From the cell containing the given text, extract its center point as [X, Y] coordinate. 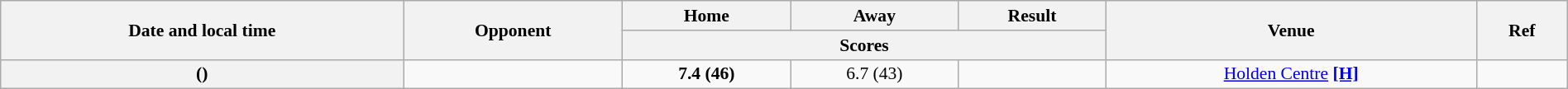
Opponent [513, 30]
Home [706, 16]
Away [875, 16]
Venue [1291, 30]
Ref [1522, 30]
Holden Centre [H] [1291, 74]
Date and local time [202, 30]
7.4 (46) [706, 74]
Result [1032, 16]
Scores [864, 45]
6.7 (43) [875, 74]
() [202, 74]
